Find where the given text appears and provide that cell's center as (x, y) coordinate. 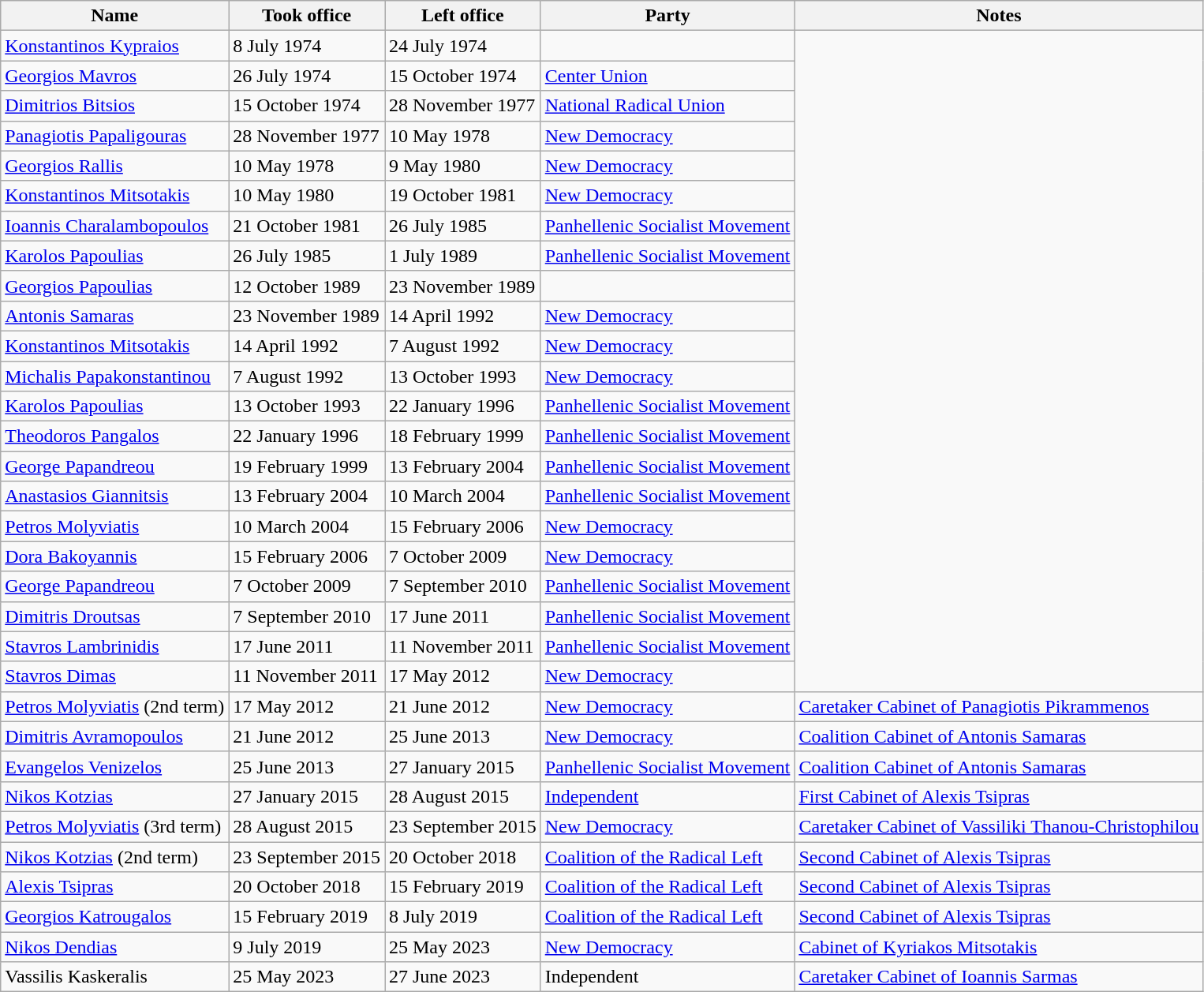
Nikos Dendias (115, 947)
8 July 1974 (307, 46)
Caretaker Cabinet of Vassiliki Thanou-Christophilou (999, 826)
Vassilis Kaskeralis (115, 977)
Name (115, 16)
24 July 1974 (463, 46)
8 July 2019 (463, 917)
Antonis Samaras (115, 316)
19 October 1981 (463, 196)
1 July 1989 (463, 256)
26 July 1974 (307, 76)
Stavros Lambrinidis (115, 646)
Petros Molyviatis (2nd term) (115, 706)
Anastasios Giannitsis (115, 496)
12 October 1989 (307, 286)
Petros Molyviatis (115, 526)
9 July 2019 (307, 947)
Georgios Papoulias (115, 286)
Dimitris Droutsas (115, 616)
Georgios Katrougalos (115, 917)
Party (667, 16)
Left office (463, 16)
19 February 1999 (307, 466)
Caretaker Cabinet of Ioannis Sarmas (999, 977)
Notes (999, 16)
Panagiotis Papaligouras (115, 136)
First Cabinet of Alexis Tsipras (999, 796)
Nikos Kotzias (2nd term) (115, 856)
Alexis Tsipras (115, 887)
Dimitris Avramopoulos (115, 736)
9 May 1980 (463, 166)
Evangelos Venizelos (115, 766)
Cabinet of Kyriakos Mitsotakis (999, 947)
Took office (307, 16)
Georgios Rallis (115, 166)
Georgios Mavros (115, 76)
Michalis Papakonstantinou (115, 376)
Petros Molyviatis (3rd term) (115, 826)
Theodoros Pangalos (115, 436)
Center Union (667, 76)
Dimitrios Bitsios (115, 106)
Stavros Dimas (115, 676)
Ioannis Charalambopoulos (115, 226)
National Radical Union (667, 106)
18 February 1999 (463, 436)
10 May 1980 (307, 196)
Caretaker Cabinet of Panagiotis Pikrammenos (999, 706)
Dora Bakoyannis (115, 556)
21 October 1981 (307, 226)
27 June 2023 (463, 977)
Konstantinos Kypraios (115, 46)
Nikos Kotzias (115, 796)
